Search for the cell housing the specified text and yield its [X, Y] center coordinate. 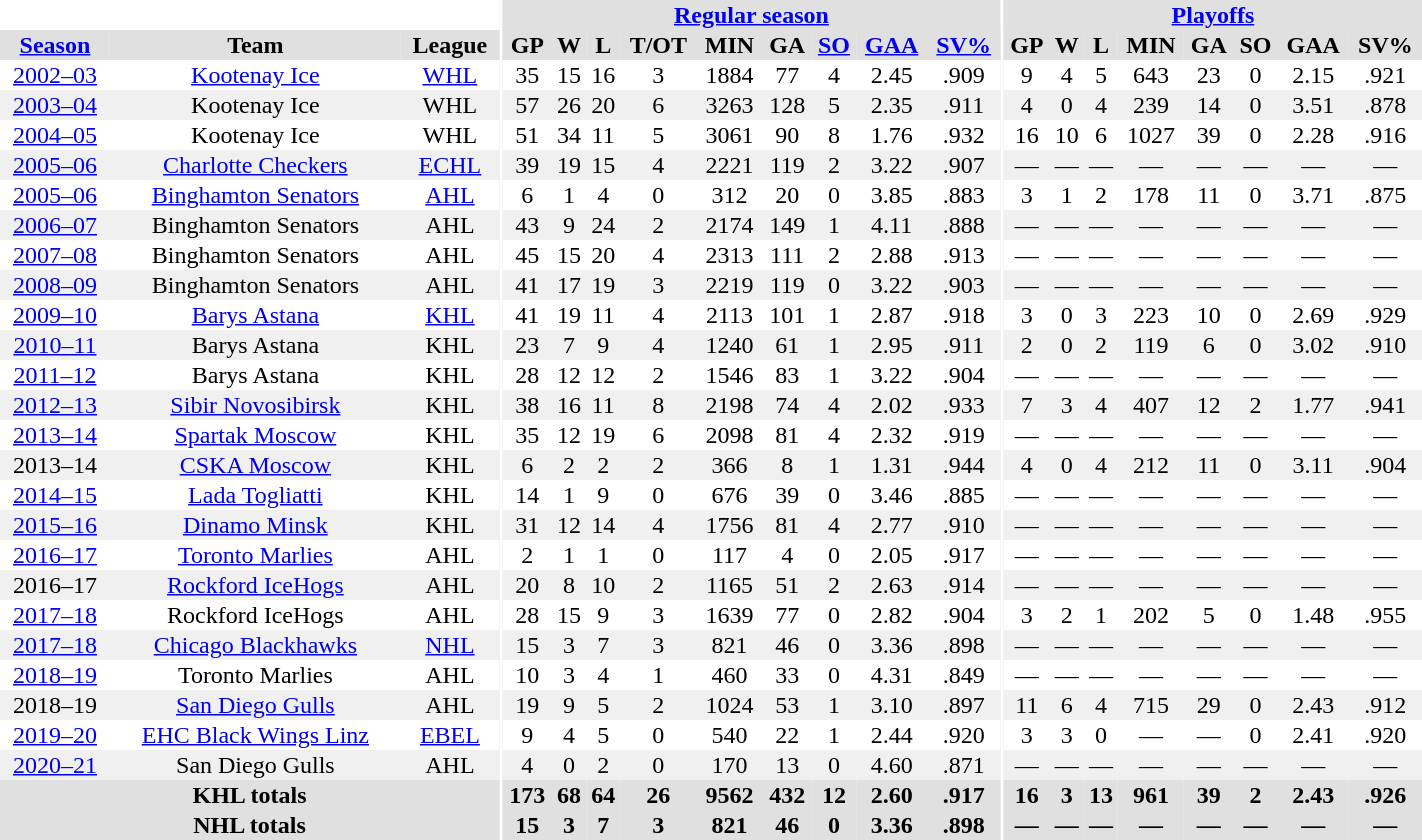
3263 [729, 105]
.944 [964, 465]
.907 [964, 165]
38 [528, 405]
Chicago Blackhawks [256, 645]
.932 [964, 135]
2006–07 [55, 225]
1024 [729, 705]
2019–20 [55, 735]
2010–11 [55, 345]
1546 [729, 375]
83 [788, 375]
2.35 [892, 105]
1884 [729, 75]
.878 [1386, 105]
1027 [1151, 135]
128 [788, 105]
2.45 [892, 75]
2008–09 [55, 285]
KHL totals [250, 795]
League [450, 45]
43 [528, 225]
540 [729, 735]
2.95 [892, 345]
24 [603, 225]
2221 [729, 165]
61 [788, 345]
17 [569, 285]
2015–16 [55, 525]
.875 [1386, 195]
.918 [964, 315]
4.31 [892, 675]
.849 [964, 675]
Team [256, 45]
64 [603, 795]
2313 [729, 255]
.919 [964, 435]
2.87 [892, 315]
101 [788, 315]
.941 [1386, 405]
22 [788, 735]
4.60 [892, 765]
.921 [1386, 75]
2020–21 [55, 765]
2.05 [892, 555]
111 [788, 255]
Regular season [752, 15]
Spartak Moscow [256, 435]
.897 [964, 705]
1756 [729, 525]
EBEL [450, 735]
34 [569, 135]
3.51 [1314, 105]
149 [788, 225]
57 [528, 105]
29 [1208, 705]
74 [788, 405]
EHC Black Wings Linz [256, 735]
Sibir Novosibirsk [256, 405]
2003–04 [55, 105]
2014–15 [55, 495]
312 [729, 195]
2.77 [892, 525]
Playoffs [1213, 15]
2.02 [892, 405]
2012–13 [55, 405]
202 [1151, 615]
NHL totals [250, 825]
2.15 [1314, 75]
2004–05 [55, 135]
2098 [729, 435]
178 [1151, 195]
45 [528, 255]
432 [788, 795]
90 [788, 135]
117 [729, 555]
2174 [729, 225]
53 [788, 705]
CSKA Moscow [256, 465]
T/OT [658, 45]
.916 [1386, 135]
.903 [964, 285]
Charlotte Checkers [256, 165]
170 [729, 765]
3.71 [1314, 195]
366 [729, 465]
1.48 [1314, 615]
460 [729, 675]
2.82 [892, 615]
ECHL [450, 165]
2009–10 [55, 315]
1.77 [1314, 405]
2.63 [892, 585]
1639 [729, 615]
33 [788, 675]
.909 [964, 75]
Dinamo Minsk [256, 525]
715 [1151, 705]
2.44 [892, 735]
.871 [964, 765]
3.85 [892, 195]
2.41 [1314, 735]
.926 [1386, 795]
.914 [964, 585]
9562 [729, 795]
3061 [729, 135]
1.31 [892, 465]
.912 [1386, 705]
212 [1151, 465]
2113 [729, 315]
.955 [1386, 615]
.883 [964, 195]
3.10 [892, 705]
2198 [729, 405]
2002–03 [55, 75]
.888 [964, 225]
676 [729, 495]
1165 [729, 585]
407 [1151, 405]
961 [1151, 795]
2.69 [1314, 315]
3.02 [1314, 345]
2219 [729, 285]
.933 [964, 405]
643 [1151, 75]
173 [528, 795]
2007–08 [55, 255]
2.60 [892, 795]
31 [528, 525]
223 [1151, 315]
.929 [1386, 315]
1240 [729, 345]
239 [1151, 105]
4.11 [892, 225]
1.76 [892, 135]
Lada Togliatti [256, 495]
2.28 [1314, 135]
.913 [964, 255]
2.88 [892, 255]
Season [55, 45]
2011–12 [55, 375]
3.11 [1314, 465]
2.32 [892, 435]
NHL [450, 645]
68 [569, 795]
3.46 [892, 495]
.885 [964, 495]
